Scan for the cell matching the given text and deliver its [x, y] coordinate at center. 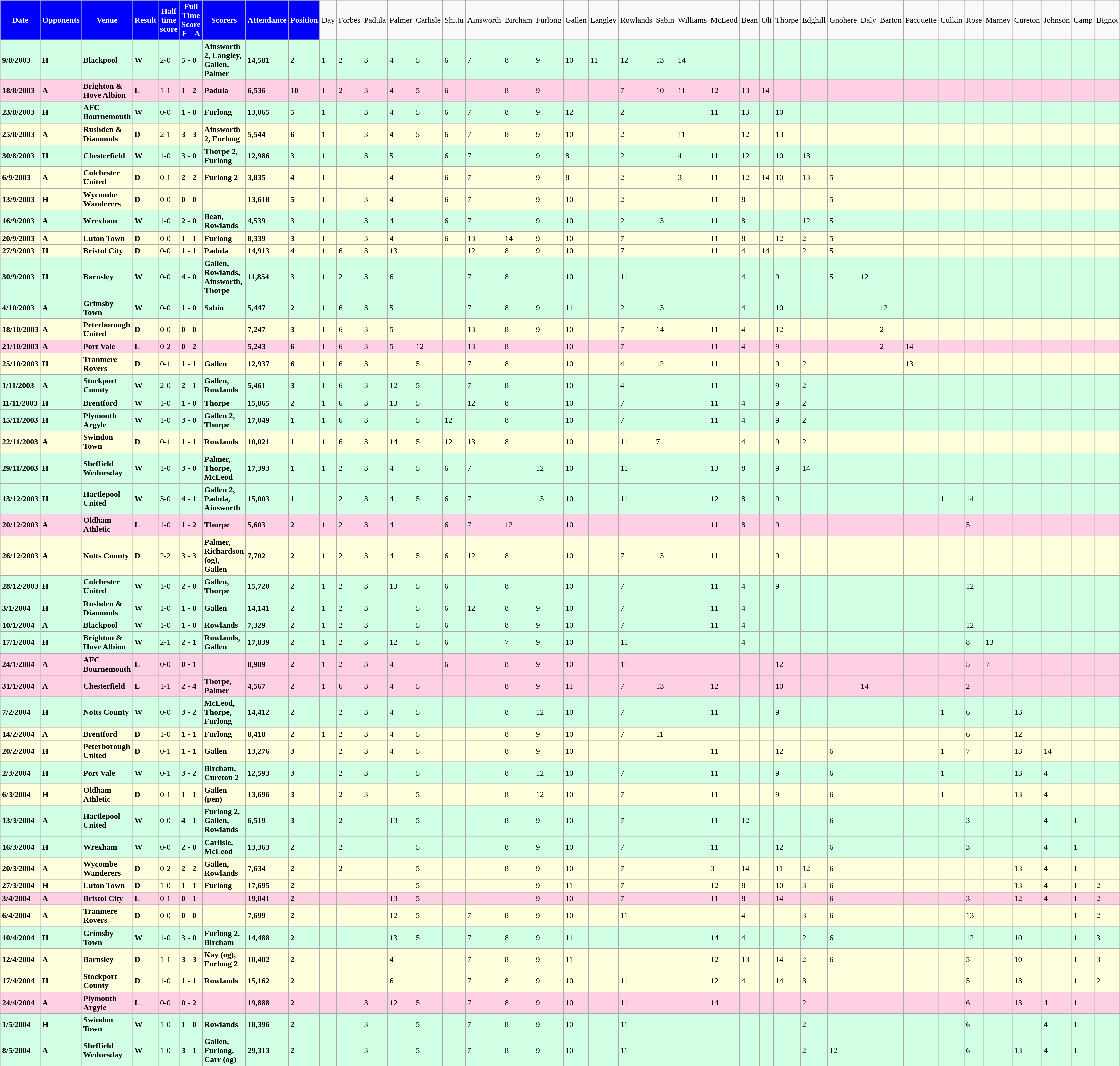
12,937 [267, 364]
Gallen, Rowlands, Ainsworth, Thorpe [224, 277]
Palmer [401, 20]
Furlong 2, Gallen, Rowlands [224, 821]
4,567 [267, 686]
Date [20, 20]
8,418 [267, 734]
13,363 [267, 847]
4/10/2003 [20, 308]
13,696 [267, 794]
Langley [603, 20]
Venue [107, 20]
7,329 [267, 625]
6,536 [267, 91]
Camp [1083, 20]
20/3/2004 [20, 868]
6/4/2004 [20, 916]
14/2/2004 [20, 734]
4 - 0 [191, 277]
5 - 0 [191, 60]
17/1/2004 [20, 642]
8,909 [267, 664]
17,839 [267, 642]
26/12/2003 [20, 555]
Gnohere [843, 20]
Forbes [349, 20]
10,402 [267, 959]
6/3/2004 [20, 794]
14,488 [267, 937]
Shittu [454, 20]
Furlong 2 [224, 178]
30/9/2003 [20, 277]
24/4/2004 [20, 1003]
Edghill [814, 20]
Carlisle, McLeod [224, 847]
15,720 [267, 586]
25/10/2003 [20, 364]
17,393 [267, 468]
Rowlands, Gallen [224, 642]
Barton [891, 20]
20/12/2003 [20, 525]
17,695 [267, 886]
16/9/2003 [20, 221]
Gallen (pen) [224, 794]
19,888 [267, 1003]
10,021 [267, 442]
5,461 [267, 386]
Palmer, Richardson (og), Gallen [224, 555]
6,519 [267, 821]
2-2 [169, 555]
Cureton [1027, 20]
18/8/2003 [20, 91]
10/4/2004 [20, 937]
27/9/2003 [20, 251]
14,412 [267, 712]
Scorers [224, 20]
Marney [998, 20]
Bean, Rowlands [224, 221]
2 - 4 [191, 686]
10/1/2004 [20, 625]
Half time score [169, 20]
Gallen, Furlong, Carr (og) [224, 1051]
14,581 [267, 60]
13/12/2003 [20, 499]
18,396 [267, 1025]
Bircham, Cureton 2 [224, 773]
3,835 [267, 178]
Johnson [1057, 20]
12/4/2004 [20, 959]
Ainsworth 2, Furlong [224, 134]
15,162 [267, 981]
1/11/2003 [20, 386]
30/8/2003 [20, 156]
21/10/2003 [20, 347]
5,603 [267, 525]
Oli [767, 20]
Furlong 2. Bircham [224, 937]
7,702 [267, 555]
11,854 [267, 277]
Rose [974, 20]
3 - 1 [191, 1051]
Attendance [267, 20]
24/1/2004 [20, 664]
13,618 [267, 199]
20/2/2004 [20, 751]
Palmer, Thorpe, McLeod [224, 468]
5,544 [267, 134]
5,243 [267, 347]
17/4/2004 [20, 981]
Full Time ScoreF – A [191, 20]
29,313 [267, 1051]
13,276 [267, 751]
5,447 [267, 308]
22/11/2003 [20, 442]
Carlisle [428, 20]
Bircham [519, 20]
31/1/2004 [20, 686]
3/4/2004 [20, 898]
Thorpe, Palmer [224, 686]
7,634 [267, 868]
Pacquette [921, 20]
13/3/2004 [20, 821]
Opponents [61, 20]
Gallen 2, Thorpe [224, 420]
15,003 [267, 499]
Bean [749, 20]
13/9/2003 [20, 199]
12,593 [267, 773]
15/11/2003 [20, 420]
Gallen 2, Padula, Ainsworth [224, 499]
McLeod, Thorpe, Furlong [224, 712]
29/11/2003 [20, 468]
11/11/2003 [20, 403]
19,041 [267, 898]
7,247 [267, 330]
20/9/2003 [20, 238]
Bignot [1107, 20]
Culkin [951, 20]
8,339 [267, 238]
7/2/2004 [20, 712]
17,049 [267, 420]
Result [145, 20]
12,986 [267, 156]
3-0 [169, 499]
28/12/2003 [20, 586]
13,065 [267, 112]
23/8/2003 [20, 112]
Thorpe 2, Furlong [224, 156]
14,141 [267, 608]
6/9/2003 [20, 178]
Day [328, 20]
27/3/2004 [20, 886]
Ainsworth [484, 20]
McLeod [724, 20]
4,539 [267, 221]
3/1/2004 [20, 608]
Ainsworth 2, Langley, Gallen, Palmer [224, 60]
15,865 [267, 403]
Williams [692, 20]
9/8/2003 [20, 60]
14,913 [267, 251]
2/3/2004 [20, 773]
Position [304, 20]
1/5/2004 [20, 1025]
Kay (og), Furlong 2 [224, 959]
7,699 [267, 916]
Gallen, Thorpe [224, 586]
Daly [868, 20]
25/8/2003 [20, 134]
8/5/2004 [20, 1051]
16/3/2004 [20, 847]
18/10/2003 [20, 330]
